Pinpoint the cell where the given text exists, returning its (x, y) midpoint coordinate. 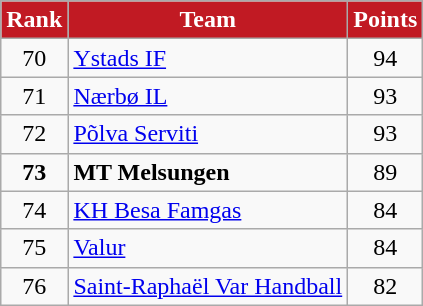
70 (34, 58)
KH Besa Famgas (208, 210)
73 (34, 172)
71 (34, 96)
Team (208, 20)
Rank (34, 20)
75 (34, 248)
Ystads IF (208, 58)
82 (386, 286)
74 (34, 210)
Saint-Raphaël Var Handball (208, 286)
MT Melsungen (208, 172)
Nærbø IL (208, 96)
Põlva Serviti (208, 134)
72 (34, 134)
76 (34, 286)
89 (386, 172)
94 (386, 58)
Points (386, 20)
Valur (208, 248)
